Provide the (X, Y) coordinate of the cell's center where the given text is located.  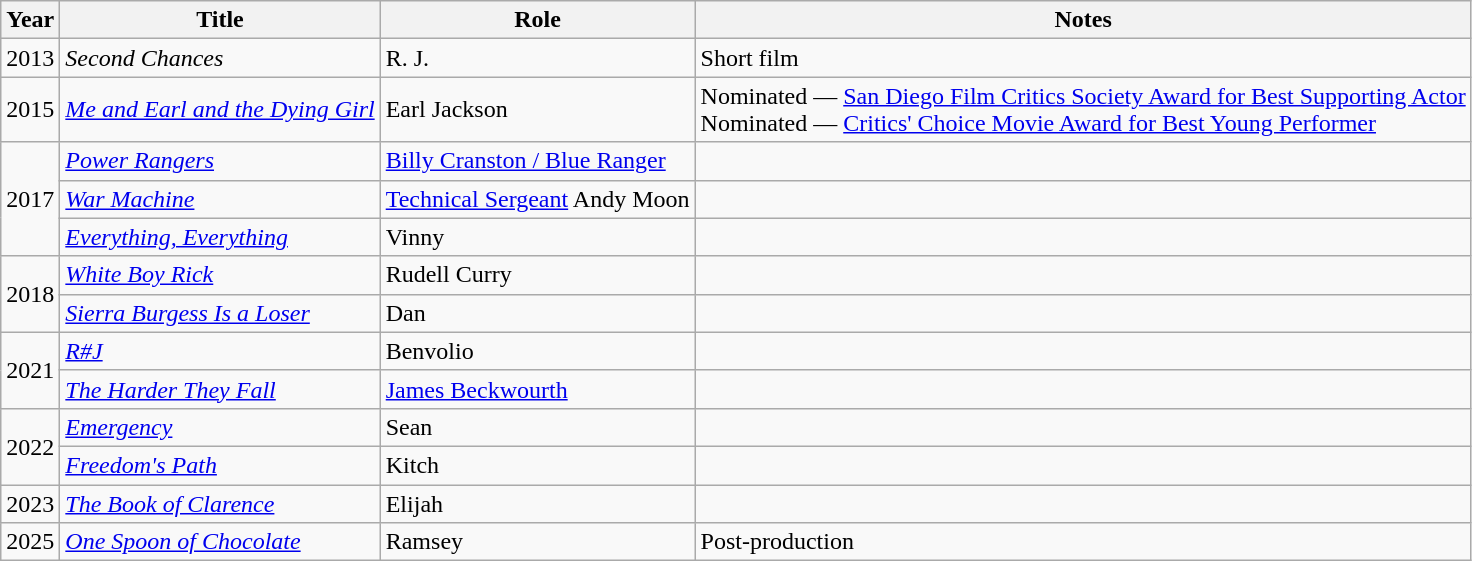
Sean (538, 427)
Earl Jackson (538, 110)
Short film (1083, 58)
2025 (30, 542)
James Beckwourth (538, 389)
Billy Cranston / Blue Ranger (538, 161)
2017 (30, 199)
R#J (220, 351)
2015 (30, 110)
Title (220, 20)
Sierra Burgess Is a Loser (220, 313)
Me and Earl and the Dying Girl (220, 110)
R. J. (538, 58)
Rudell Curry (538, 275)
Elijah (538, 503)
The Harder They Fall (220, 389)
Second Chances (220, 58)
One Spoon of Chocolate (220, 542)
Freedom's Path (220, 465)
Kitch (538, 465)
Role (538, 20)
Benvolio (538, 351)
White Boy Rick (220, 275)
Nominated — San Diego Film Critics Society Award for Best Supporting ActorNominated — Critics' Choice Movie Award for Best Young Performer (1083, 110)
Dan (538, 313)
Ramsey (538, 542)
2023 (30, 503)
2022 (30, 446)
Technical Sergeant Andy Moon (538, 199)
Year (30, 20)
Notes (1083, 20)
2013 (30, 58)
Vinny (538, 237)
The Book of Clarence (220, 503)
War Machine (220, 199)
Power Rangers (220, 161)
2018 (30, 294)
Everything, Everything (220, 237)
2021 (30, 370)
Emergency (220, 427)
Post-production (1083, 542)
